Identify which cell holds the provided text, then report its (x, y) central coordinate. 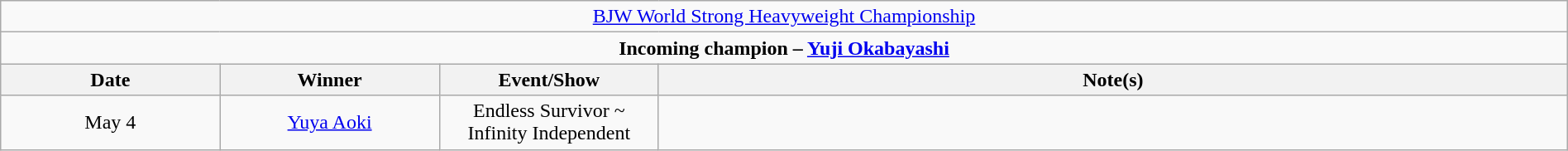
Winner (329, 80)
Event/Show (549, 80)
Incoming champion – Yuji Okabayashi (784, 48)
BJW World Strong Heavyweight Championship (784, 17)
May 4 (111, 123)
Note(s) (1113, 80)
Date (111, 80)
Yuya Aoki (329, 123)
Endless Survivor ~ Infinity Independent (549, 123)
